Provide the (X, Y) coordinate of the cell's center where the given text is located.  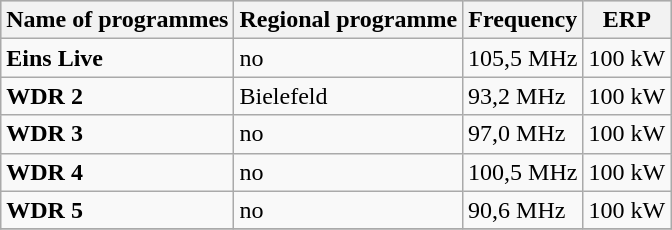
97,0 MHz (523, 134)
Bielefeld (348, 96)
90,6 MHz (523, 210)
WDR 5 (118, 210)
ERP (627, 20)
WDR 3 (118, 134)
Regional programme (348, 20)
100,5 MHz (523, 172)
WDR 2 (118, 96)
Frequency (523, 20)
93,2 MHz (523, 96)
Eins Live (118, 58)
WDR 4 (118, 172)
105,5 MHz (523, 58)
Name of programmes (118, 20)
